Return [X, Y] of the center of cell containing provided text 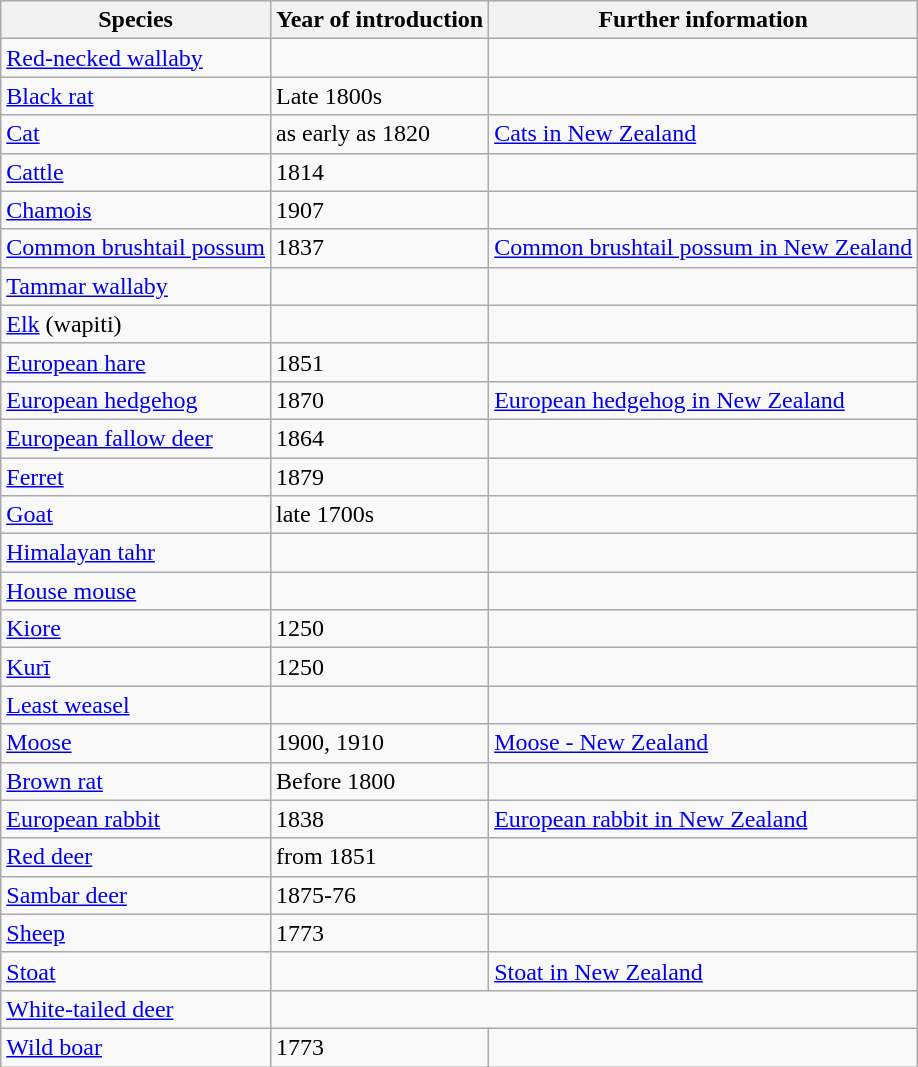
1837 [379, 248]
Goat [136, 515]
1838 [379, 819]
Red-necked wallaby [136, 58]
Species [136, 20]
Moose - New Zealand [704, 743]
Kiore [136, 629]
House mouse [136, 591]
1907 [379, 210]
Red deer [136, 857]
1870 [379, 400]
European hedgehog in New Zealand [704, 400]
European rabbit [136, 819]
Sheep [136, 933]
European hedgehog [136, 400]
Common brushtail possum in New Zealand [704, 248]
Himalayan tahr [136, 553]
Cats in New Zealand [704, 134]
Late 1800s [379, 96]
Further information [704, 20]
Stoat [136, 971]
late 1700s [379, 515]
Wild boar [136, 1047]
1875-76 [379, 895]
Kurī [136, 667]
from 1851 [379, 857]
Tammar wallaby [136, 286]
Common brushtail possum [136, 248]
1879 [379, 477]
Sambar deer [136, 895]
Least weasel [136, 705]
Chamois [136, 210]
Before 1800 [379, 781]
Moose [136, 743]
White-tailed deer [136, 1009]
Elk (wapiti) [136, 324]
Cattle [136, 172]
1864 [379, 438]
European hare [136, 362]
1851 [379, 362]
as early as 1820 [379, 134]
Ferret [136, 477]
Brown rat [136, 781]
European fallow deer [136, 438]
Cat [136, 134]
1814 [379, 172]
European rabbit in New Zealand [704, 819]
Year of introduction [379, 20]
1900, 1910 [379, 743]
Stoat in New Zealand [704, 971]
Black rat [136, 96]
